Return the (x, y) coordinate for the center point of the cell that contains the specified text.  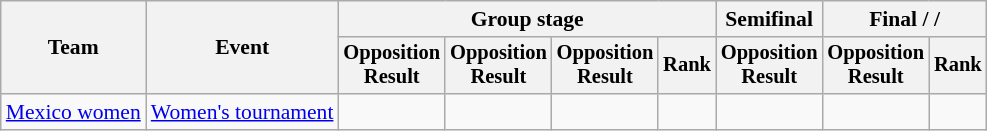
Mexico women (74, 112)
Women's tournament (242, 112)
Group stage (526, 19)
Final / / (904, 19)
Semifinal (770, 19)
Event (242, 48)
Team (74, 48)
